Search for the cell housing the specified text and yield its [x, y] center coordinate. 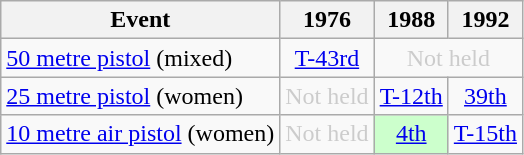
1976 [327, 20]
Event [140, 20]
10 metre air pistol (women) [140, 134]
39th [485, 96]
T-12th [411, 96]
4th [411, 134]
T-43rd [327, 58]
1988 [411, 20]
T-15th [485, 134]
50 metre pistol (mixed) [140, 58]
1992 [485, 20]
25 metre pistol (women) [140, 96]
